Scan for the cell matching the given text and deliver its [x, y] coordinate at center. 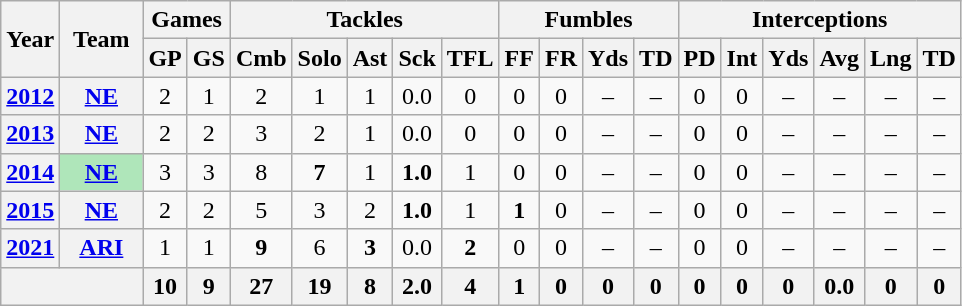
GP [165, 58]
TFL [470, 58]
7 [320, 172]
Cmb [261, 58]
Year [30, 39]
2015 [30, 210]
2012 [30, 96]
ARI [102, 248]
PD [700, 58]
2014 [30, 172]
Ast [370, 58]
Solo [320, 58]
5 [261, 210]
2013 [30, 134]
Sck [417, 58]
19 [320, 286]
FR [560, 58]
6 [320, 248]
27 [261, 286]
Games [186, 20]
Fumbles [588, 20]
Lng [891, 58]
2021 [30, 248]
2.0 [417, 286]
GS [208, 58]
Team [102, 39]
Int [742, 58]
10 [165, 286]
FF [519, 58]
Tackles [364, 20]
4 [470, 286]
Avg [840, 58]
Interceptions [820, 20]
